Output the (X, Y) coordinate of the center of the cell containing the given text.  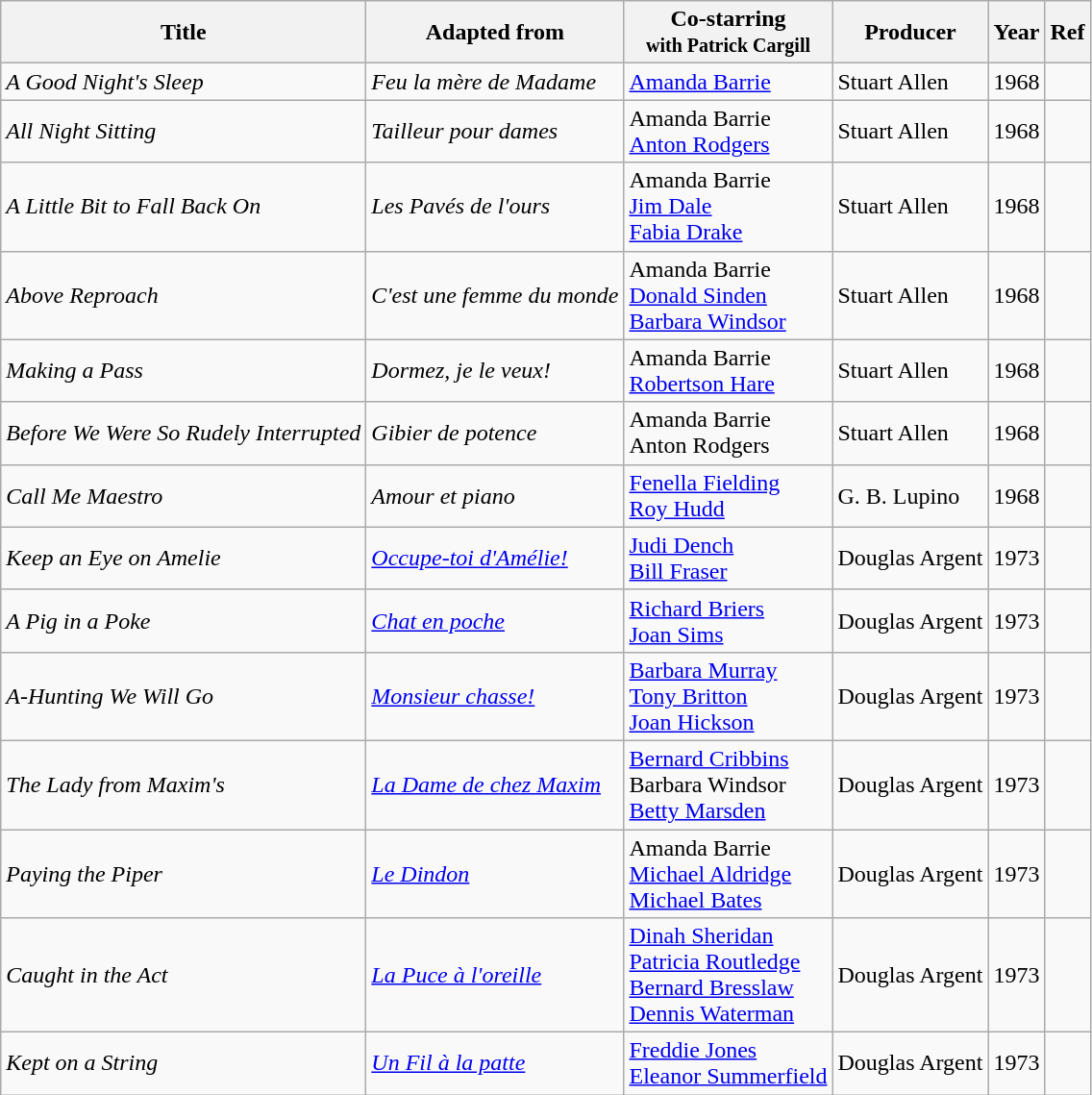
Tailleur pour dames (495, 131)
Co-starringwith Patrick Cargill (729, 33)
La Dame de chez Maxim (495, 784)
Kept on a String (184, 1063)
Amanda Barrie (729, 82)
Amanda BarrieMichael AldridgeMichael Bates (729, 873)
The Lady from Maxim's (184, 784)
Fenella FieldingRoy Hudd (729, 496)
Call Me Maestro (184, 496)
Amanda BarrieRobertson Hare (729, 371)
Feu la mère de Madame (495, 82)
Amour et piano (495, 496)
Amanda BarrieJim DaleFabia Drake (729, 207)
A Good Night's Sleep (184, 82)
A Little Bit to Fall Back On (184, 207)
Title (184, 33)
Before We Were So Rudely Interrupted (184, 433)
Barbara MurrayTony BrittonJoan Hickson (729, 696)
A-Hunting We Will Go (184, 696)
Freddie JonesEleanor Summerfield (729, 1063)
Occupe-toi d'Amélie! (495, 558)
Producer (910, 33)
Year (1017, 33)
Dormez, je le veux! (495, 371)
C'est une femme du monde (495, 295)
Un Fil à la patte (495, 1063)
Chat en poche (495, 621)
Adapted from (495, 33)
Monsieur chasse! (495, 696)
Caught in the Act (184, 975)
All Night Sitting (184, 131)
Keep an Eye on Amelie (184, 558)
G. B. Lupino (910, 496)
Richard BriersJoan Sims (729, 621)
Above Reproach (184, 295)
Making a Pass (184, 371)
Judi DenchBill Fraser (729, 558)
Paying the Piper (184, 873)
Amanda BarrieDonald SindenBarbara Windsor (729, 295)
Gibier de potence (495, 433)
La Puce à l'oreille (495, 975)
Dinah SheridanPatricia RoutledgeBernard BresslawDennis Waterman (729, 975)
A Pig in a Poke (184, 621)
Ref (1067, 33)
Les Pavés de l'ours (495, 207)
Le Dindon (495, 873)
Bernard CribbinsBarbara WindsorBetty Marsden (729, 784)
